Pinpoint the cell where the given text exists, returning its [X, Y] midpoint coordinate. 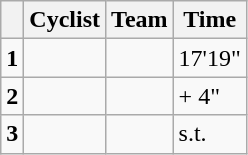
Time [210, 20]
Cyclist [65, 20]
Team [140, 20]
3 [12, 134]
s.t. [210, 134]
+ 4" [210, 96]
2 [12, 96]
17'19" [210, 58]
1 [12, 58]
